Return the [x, y] coordinate for the center point of the cell that contains the specified text.  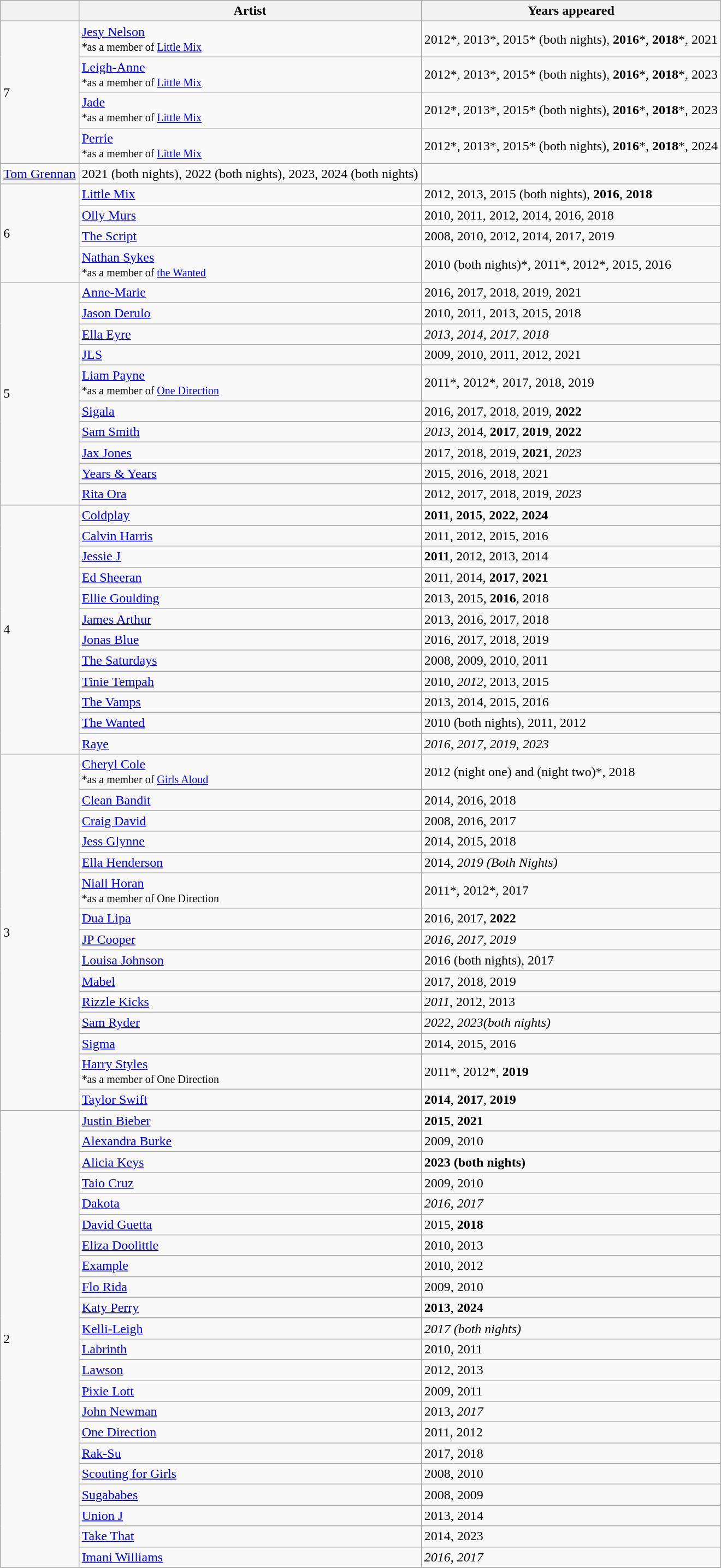
2012*, 2013*, 2015* (both nights), 2016*, 2018*, 2021 [571, 39]
Ellie Goulding [250, 598]
5 [39, 393]
2010, 2012, 2013, 2015 [571, 681]
6 [39, 233]
Eliza Doolittle [250, 1245]
JLS [250, 355]
Artist [250, 11]
2 [39, 1339]
2008, 2009 [571, 1495]
Union J [250, 1516]
Labrinth [250, 1349]
Years appeared [571, 11]
2016, 2017, 2018, 2019, 2021 [571, 292]
2021 (both nights), 2022 (both nights), 2023, 2024 (both nights) [250, 174]
2022, 2023(both nights) [571, 1022]
Sam Smith [250, 432]
Jade*as a member of Little Mix [250, 110]
2010, 2011, 2012, 2014, 2016, 2018 [571, 215]
2008, 2009, 2010, 2011 [571, 660]
2014, 2016, 2018 [571, 800]
The Wanted [250, 723]
2013, 2014, 2017, 2018 [571, 334]
Alicia Keys [250, 1162]
Pixie Lott [250, 1391]
2012 (night one) and (night two)*, 2018 [571, 772]
2011, 2012 [571, 1433]
Taylor Swift [250, 1100]
James Arthur [250, 619]
Kelli-Leigh [250, 1328]
Louisa Johnson [250, 960]
2010, 2011, 2013, 2015, 2018 [571, 313]
2013, 2014, 2017, 2019, 2022 [571, 432]
Little Mix [250, 194]
2016, 2017, 2022 [571, 919]
2010 (both nights), 2011, 2012 [571, 723]
Rak-Su [250, 1453]
Perrie*as a member of Little Mix [250, 145]
2017, 2018 [571, 1453]
2011*, 2012*, 2019 [571, 1072]
Rita Ora [250, 494]
2016, 2017, 2018, 2019 [571, 640]
Liam Payne*as a member of One Direction [250, 383]
Flo Rida [250, 1287]
3 [39, 932]
2013, 2014, 2015, 2016 [571, 702]
2009, 2011 [571, 1391]
Jax Jones [250, 453]
2015, 2021 [571, 1121]
7 [39, 92]
Scouting for Girls [250, 1474]
Raye [250, 744]
The Vamps [250, 702]
2017, 2018, 2019, 2021, 2023 [571, 453]
2010, 2013 [571, 1245]
Katy Perry [250, 1307]
2013, 2017 [571, 1412]
2012, 2013, 2015 (both nights), 2016, 2018 [571, 194]
Jonas Blue [250, 640]
Tinie Tempah [250, 681]
Sigma [250, 1044]
Ella Henderson [250, 862]
Ella Eyre [250, 334]
Cheryl Cole*as a member of Girls Aloud [250, 772]
Jason Derulo [250, 313]
2013, 2016, 2017, 2018 [571, 619]
2014, 2017, 2019 [571, 1100]
2008, 2016, 2017 [571, 821]
Ed Sheeran [250, 577]
2014, 2015, 2018 [571, 842]
Mabel [250, 981]
Sam Ryder [250, 1022]
2009, 2010, 2011, 2012, 2021 [571, 355]
Nathan Sykes*as a member of the Wanted [250, 264]
Sigala [250, 411]
Example [250, 1266]
Anne-Marie [250, 292]
2013, 2024 [571, 1307]
Niall Horan*as a member of One Direction [250, 890]
Rizzle Kicks [250, 1002]
Jesy Nelson*as a member of Little Mix [250, 39]
2015, 2018 [571, 1224]
2014, 2015, 2016 [571, 1044]
2008, 2010, 2012, 2014, 2017, 2019 [571, 236]
2023 (both nights) [571, 1162]
2008, 2010 [571, 1474]
Tom Grennan [39, 174]
Dua Lipa [250, 919]
2016, 2017, 2019, 2023 [571, 744]
Alexandra Burke [250, 1141]
Jess Glynne [250, 842]
2010 (both nights)*, 2011*, 2012*, 2015, 2016 [571, 264]
2017, 2018, 2019 [571, 981]
2015, 2016, 2018, 2021 [571, 474]
2014, 2023 [571, 1536]
Leigh-Anne*as a member of Little Mix [250, 74]
2011, 2014, 2017, 2021 [571, 577]
Harry Styles*as a member of One Direction [250, 1072]
2012, 2017, 2018, 2019, 2023 [571, 494]
Jessie J [250, 557]
2011, 2015, 2022, 2024 [571, 515]
John Newman [250, 1412]
2010, 2012 [571, 1266]
2016 (both nights), 2017 [571, 960]
2013, 2014 [571, 1516]
2013, 2015, 2016, 2018 [571, 598]
2011, 2012, 2015, 2016 [571, 536]
Imani Williams [250, 1557]
2011*, 2012*, 2017 [571, 890]
Sugababes [250, 1495]
2012, 2013 [571, 1370]
2011, 2012, 2013 [571, 1002]
Lawson [250, 1370]
Taio Cruz [250, 1183]
2011*, 2012*, 2017, 2018, 2019 [571, 383]
Olly Murs [250, 215]
2010, 2011 [571, 1349]
2014, 2019 (Both Nights) [571, 862]
Coldplay [250, 515]
David Guetta [250, 1224]
2016, 2017, 2019 [571, 939]
JP Cooper [250, 939]
2017 (both nights) [571, 1328]
Calvin Harris [250, 536]
One Direction [250, 1433]
The Saturdays [250, 660]
2011, 2012, 2013, 2014 [571, 557]
4 [39, 629]
Clean Bandit [250, 800]
Take That [250, 1536]
The Script [250, 236]
Years & Years [250, 474]
Craig David [250, 821]
2012*, 2013*, 2015* (both nights), 2016*, 2018*, 2024 [571, 145]
Dakota [250, 1204]
2016, 2017, 2018, 2019, 2022 [571, 411]
Justin Bieber [250, 1121]
